For the text-containing cell, return its midpoint in [X, Y] coordinate format. 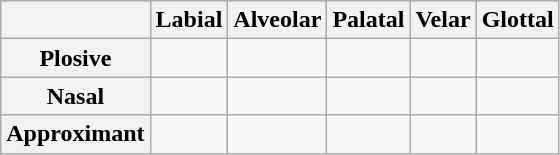
Velar [443, 20]
Alveolar [278, 20]
Plosive [76, 58]
Glottal [518, 20]
Palatal [368, 20]
Approximant [76, 134]
Nasal [76, 96]
Labial [189, 20]
